Extract the [x, y] coordinate from the center of the cell holding the provided text.  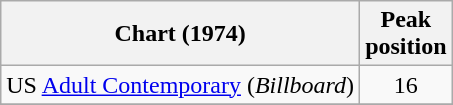
16 [406, 85]
US Adult Contemporary (Billboard) [180, 85]
Chart (1974) [180, 34]
Peakposition [406, 34]
